Output the [x, y] coordinate of the center of the cell containing the given text.  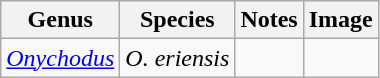
Genus [60, 20]
Onychodus [60, 58]
O. eriensis [178, 58]
Notes [269, 20]
Image [340, 20]
Species [178, 20]
